For the text-containing cell, return its midpoint in [X, Y] coordinate format. 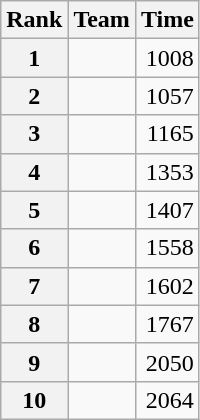
7 [34, 286]
2 [34, 96]
2050 [167, 362]
1353 [167, 172]
1602 [167, 286]
1165 [167, 134]
6 [34, 248]
3 [34, 134]
1558 [167, 248]
1767 [167, 324]
1057 [167, 96]
1008 [167, 58]
9 [34, 362]
10 [34, 400]
8 [34, 324]
Rank [34, 20]
Time [167, 20]
Team [102, 20]
5 [34, 210]
2064 [167, 400]
4 [34, 172]
1407 [167, 210]
1 [34, 58]
